Determine the [X, Y] coordinate at the center of the cell enclosing the given text.  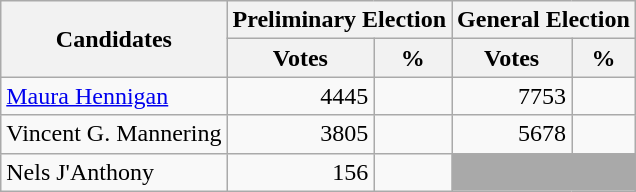
5678 [512, 134]
Nels J'Anthony [114, 172]
General Election [544, 20]
Candidates [114, 39]
4445 [300, 96]
156 [300, 172]
7753 [512, 96]
Vincent G. Mannering [114, 134]
Preliminary Election [340, 20]
3805 [300, 134]
Maura Hennigan [114, 96]
